Return [X, Y] of the center of cell containing provided text 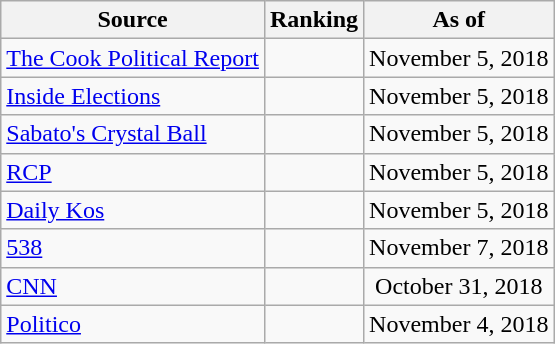
As of [459, 20]
November 7, 2018 [459, 248]
November 4, 2018 [459, 324]
RCP [133, 172]
Politico [133, 324]
Source [133, 20]
Inside Elections [133, 96]
Sabato's Crystal Ball [133, 134]
Ranking [314, 20]
Daily Kos [133, 210]
538 [133, 248]
October 31, 2018 [459, 286]
CNN [133, 286]
The Cook Political Report [133, 58]
